Return (x, y) of the center of cell containing provided text 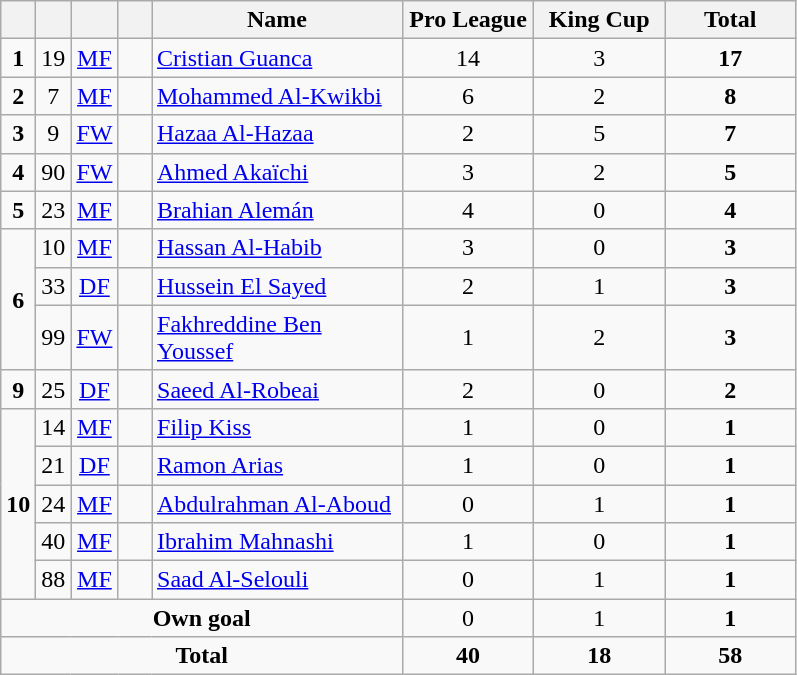
88 (54, 580)
8 (730, 96)
Abdulrahman Al-Aboud (278, 503)
18 (600, 656)
Cristian Guanca (278, 58)
Ahmed Akaïchi (278, 172)
Pro League (468, 20)
58 (730, 656)
Fakhreddine Ben Youssef (278, 338)
King Cup (600, 20)
Hussein El Sayed (278, 286)
Mohammed Al-Kwikbi (278, 96)
99 (54, 338)
19 (54, 58)
Saad Al-Selouli (278, 580)
23 (54, 210)
25 (54, 389)
Own goal (202, 618)
Ibrahim Mahnashi (278, 542)
Ramon Arias (278, 465)
Hazaa Al-Hazaa (278, 134)
Name (278, 20)
Brahian Alemán (278, 210)
17 (730, 58)
24 (54, 503)
21 (54, 465)
Filip Kiss (278, 427)
Saeed Al-Robeai (278, 389)
90 (54, 172)
33 (54, 286)
Hassan Al-Habib (278, 248)
